Capture the cell that displays the provided text and extract its [X, Y] central coordinate. 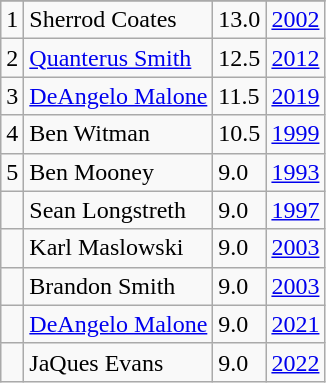
3 [12, 96]
4 [12, 134]
Karl Maslowski [118, 248]
2002 [296, 20]
1999 [296, 134]
5 [12, 172]
10.5 [240, 134]
JaQues Evans [118, 362]
1 [12, 20]
Ben Mooney [118, 172]
13.0 [240, 20]
2019 [296, 96]
Sherrod Coates [118, 20]
2022 [296, 362]
2021 [296, 324]
Quanterus Smith [118, 58]
11.5 [240, 96]
1997 [296, 210]
Brandon Smith [118, 286]
2012 [296, 58]
2 [12, 58]
Ben Witman [118, 134]
12.5 [240, 58]
Sean Longstreth [118, 210]
1993 [296, 172]
